Scan for the cell matching the given text and deliver its [X, Y] coordinate at center. 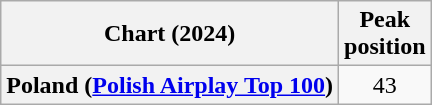
Peakposition [385, 34]
Chart (2024) [170, 34]
43 [385, 85]
Poland (Polish Airplay Top 100) [170, 85]
